Extract the (x, y) coordinate from the center of the cell holding the provided text.  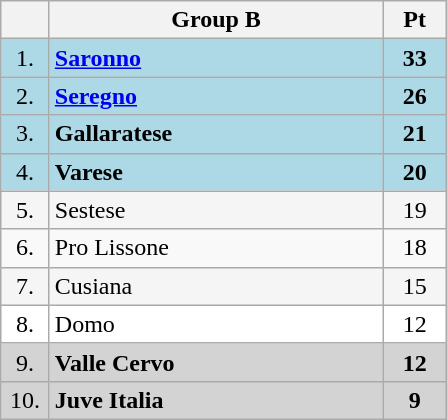
3. (26, 134)
7. (26, 286)
Pt (415, 20)
Saronno (216, 58)
Gallaratese (216, 134)
Cusiana (216, 286)
Varese (216, 172)
Juve Italia (216, 400)
Valle Cervo (216, 362)
20 (415, 172)
Sestese (216, 210)
15 (415, 286)
10. (26, 400)
5. (26, 210)
33 (415, 58)
Seregno (216, 96)
Pro Lissone (216, 248)
21 (415, 134)
Group B (216, 20)
26 (415, 96)
6. (26, 248)
18 (415, 248)
8. (26, 324)
9 (415, 400)
4. (26, 172)
Domo (216, 324)
2. (26, 96)
1. (26, 58)
19 (415, 210)
9. (26, 362)
